Return [X, Y] of the center of cell containing provided text 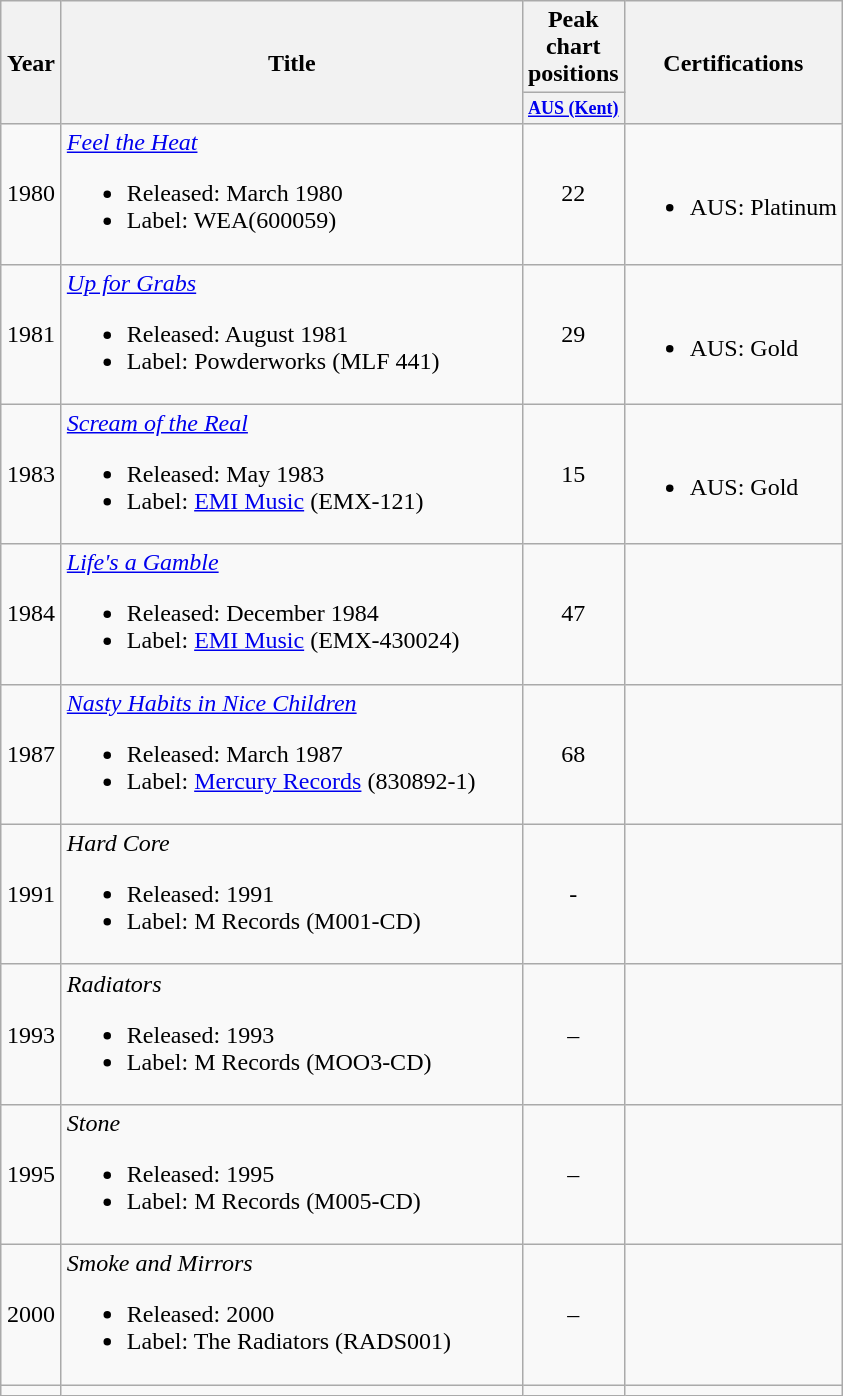
Life's a GambleReleased: December 1984Label: EMI Music (EMX-430024) [292, 614]
Hard CoreReleased: 1991Label: M Records (M001-CD) [292, 894]
Year [32, 62]
Peak chart positions [573, 47]
Feel the HeatReleased: March 1980Label: WEA(600059) [292, 194]
1984 [32, 614]
1993 [32, 1034]
22 [573, 194]
Certifications [733, 62]
RadiatorsReleased: 1993Label: M Records (MOO3-CD) [292, 1034]
47 [573, 614]
- [573, 894]
1995 [32, 1174]
StoneReleased: 1995Label: M Records (M005-CD) [292, 1174]
1983 [32, 474]
15 [573, 474]
29 [573, 334]
1987 [32, 754]
Smoke and MirrorsReleased: 2000Label: The Radiators (RADS001) [292, 1314]
1981 [32, 334]
1980 [32, 194]
1991 [32, 894]
2000 [32, 1314]
AUS (Kent) [573, 108]
AUS: Platinum [733, 194]
68 [573, 754]
Title [292, 62]
Scream of the RealReleased: May 1983Label: EMI Music (EMX-121) [292, 474]
Up for GrabsReleased: August 1981Label: Powderworks (MLF 441) [292, 334]
Nasty Habits in Nice ChildrenReleased: March 1987Label: Mercury Records (830892-1) [292, 754]
